For the text-containing cell, return its midpoint in [x, y] coordinate format. 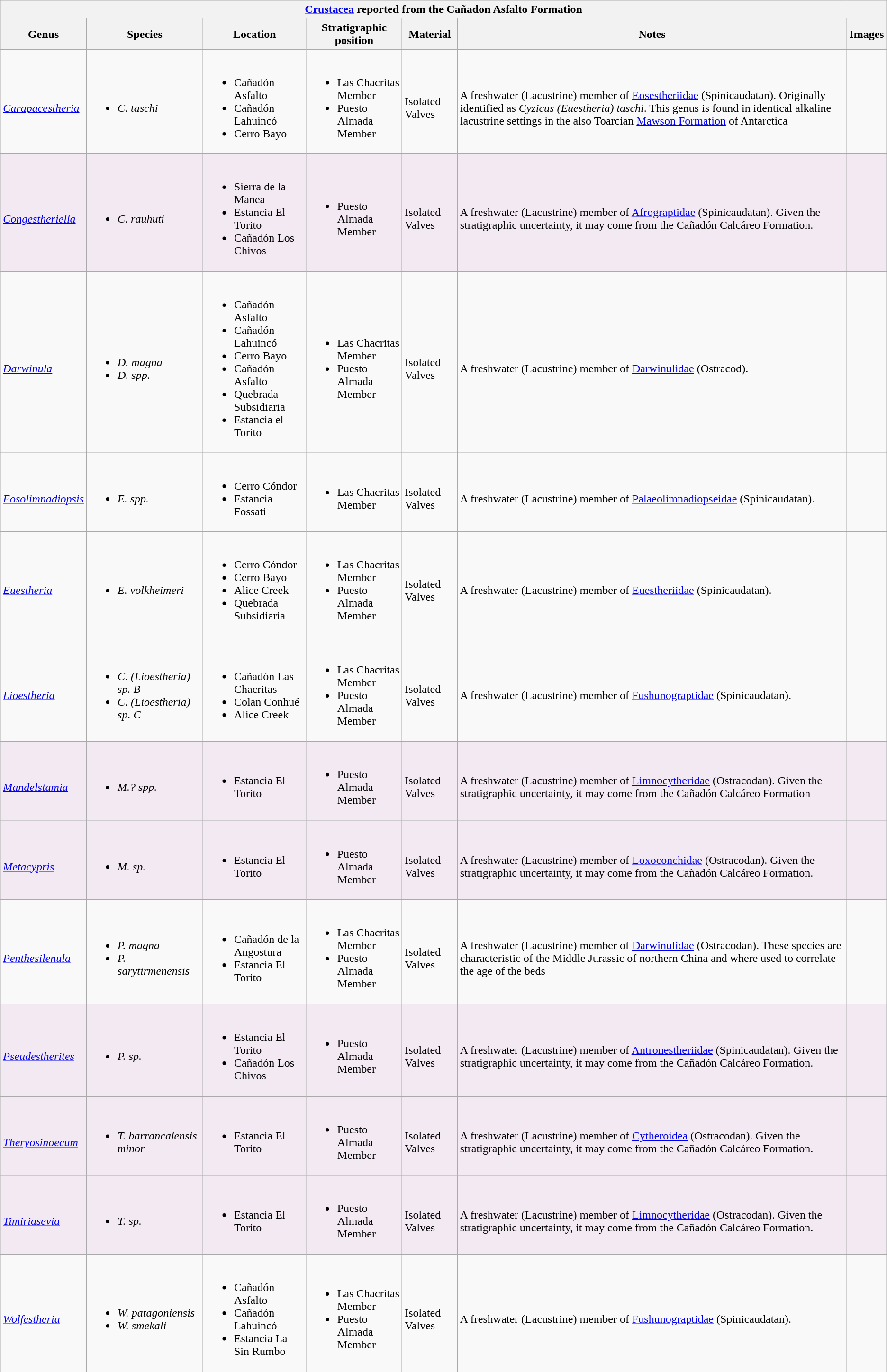
Genus [44, 34]
Cañadón AsfaltoCañadón LahuincóCerro Bayo [254, 101]
Theryosinoecum [44, 1136]
Stratigraphic position [354, 34]
Estancia El ToritoCañadón Los Chivos [254, 1050]
Cerro CóndorCerro BayoAlice CreekQuebrada Subsidiaria [254, 584]
Euestheria [44, 584]
Timiriasevia [44, 1215]
Cañadón AsfaltoCañadón LahuincóCerro BayoCañadón AsfaltoQuebrada SubsidiariaEstancia el Torito [254, 362]
Metacypris [44, 860]
Images [867, 34]
P. sp. [145, 1050]
E. volkheimeri [145, 584]
Lioestheria [44, 689]
C. (Lioestheria) sp. BC. (Lioestheria) sp. C [145, 689]
D. magnaD. spp. [145, 362]
P. magnaP. sarytirmenensis [145, 952]
A freshwater (Lacustrine) member of Palaeolimnadiopseidae (Spinicaudatan). [652, 493]
M.? spp. [145, 780]
Material [430, 34]
Carapacestheria [44, 101]
Location [254, 34]
Species [145, 34]
C. rauhuti [145, 213]
M. sp. [145, 860]
Sierra de la ManeaEstancia El ToritoCañadón Los Chivos [254, 213]
Wolfestheria [44, 1313]
Las Chacritas Member [354, 493]
Penthesilenula [44, 952]
Crustacea reported from the Cañadon Asfalto Formation [443, 9]
Notes [652, 34]
W. patagoniensisW. smekali [145, 1313]
A freshwater (Lacustrine) member of Euestheriidae (Spinicaudatan). [652, 584]
Cerro CóndorEstancia Fossati [254, 493]
Pseudestherites [44, 1050]
Cañadón AsfaltoCañadón LahuincóEstancia La Sin Rumbo [254, 1313]
A freshwater (Lacustrine) member of Cytheroidea (Ostracodan). Given the stratigraphic uncertainty, it may come from the Cañadón Calcáreo Formation. [652, 1136]
Cañadón de la AngosturaEstancia El Torito [254, 952]
Mandelstamia [44, 780]
Congestheriella [44, 213]
A freshwater (Lacustrine) member of Loxoconchidae (Ostracodan). Given the stratigraphic uncertainty, it may come from the Cañadón Calcáreo Formation. [652, 860]
E. spp. [145, 493]
Eosolimnadiopsis [44, 493]
Darwinula [44, 362]
Cañadón Las ChacritasColan ConhuéAlice Creek [254, 689]
A freshwater (Lacustrine) member of Darwinulidae (Ostracod). [652, 362]
T. sp. [145, 1215]
C. taschi [145, 101]
T. barrancalensis minor [145, 1136]
